Search for the cell housing the specified text and yield its [X, Y] center coordinate. 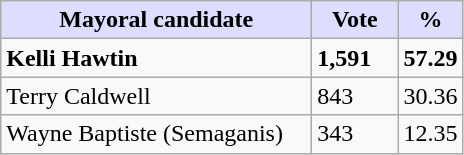
Mayoral candidate [156, 20]
843 [355, 96]
Terry Caldwell [156, 96]
Kelli Hawtin [156, 58]
1,591 [355, 58]
343 [355, 134]
Wayne Baptiste (Semaganis) [156, 134]
Vote [355, 20]
12.35 [430, 134]
30.36 [430, 96]
% [430, 20]
57.29 [430, 58]
